Find where the given text appears and provide that cell's center as [X, Y] coordinate. 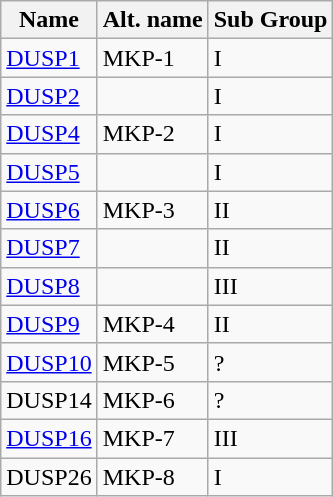
DUSP5 [49, 172]
MKP-1 [152, 58]
MKP-3 [152, 210]
DUSP2 [49, 96]
DUSP26 [49, 477]
MKP-2 [152, 134]
Sub Group [270, 20]
DUSP14 [49, 400]
MKP-8 [152, 477]
Name [49, 20]
DUSP1 [49, 58]
DUSP10 [49, 362]
Alt. name [152, 20]
DUSP8 [49, 286]
MKP-5 [152, 362]
DUSP6 [49, 210]
MKP-4 [152, 324]
DUSP7 [49, 248]
DUSP16 [49, 438]
MKP-6 [152, 400]
DUSP9 [49, 324]
DUSP4 [49, 134]
MKP-7 [152, 438]
